Search for the cell housing the specified text and yield its (x, y) center coordinate. 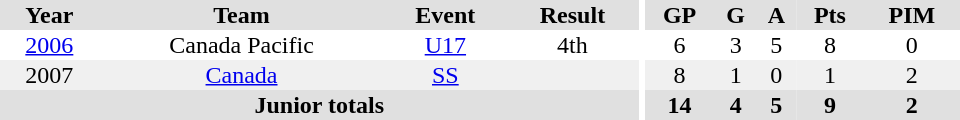
Canada (242, 75)
GP (679, 15)
2007 (50, 75)
Event (445, 15)
SS (445, 75)
Team (242, 15)
Junior totals (320, 105)
4th (572, 45)
3 (736, 45)
G (736, 15)
2006 (50, 45)
4 (736, 105)
PIM (912, 15)
Pts (830, 15)
6 (679, 45)
Canada Pacific (242, 45)
Result (572, 15)
A (776, 15)
14 (679, 105)
U17 (445, 45)
Year (50, 15)
9 (830, 105)
